Extract the (X, Y) coordinate from the center of the cell holding the provided text.  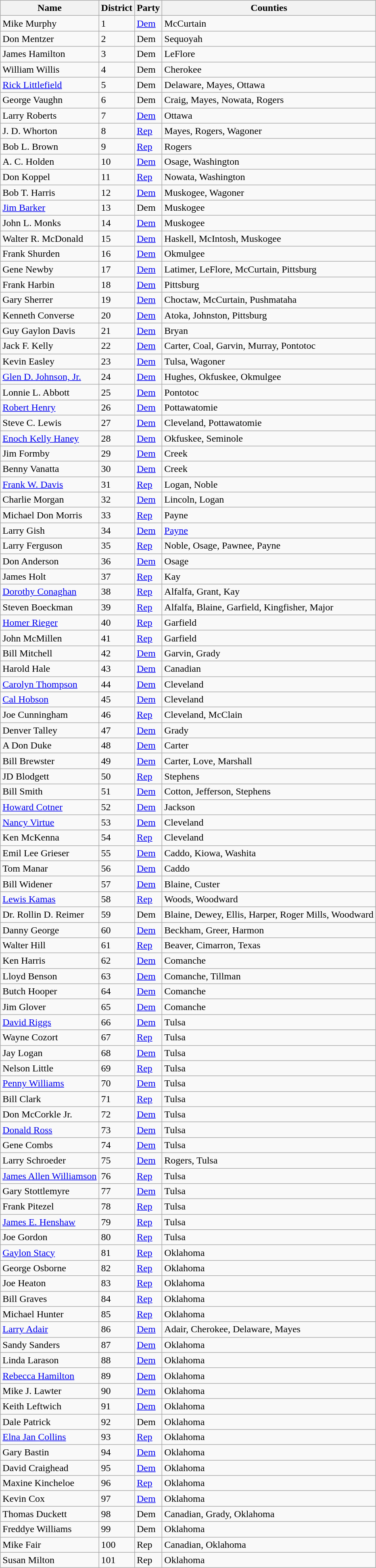
17 (117, 269)
8 (117, 131)
Gaylon Stacy (50, 1253)
35 (117, 546)
Garvin, Grady (269, 653)
Frank Pitezel (50, 1207)
Robert Henry (50, 407)
Latimer, LeFlore, McCurtain, Pittsburg (269, 269)
Grady (269, 730)
86 (117, 1329)
Gary Bastin (50, 1453)
31 (117, 484)
Ken Harris (50, 961)
39 (117, 607)
38 (117, 592)
Larry Schroeder (50, 1160)
Alfalfa, Blaine, Garfield, Kingfisher, Major (269, 607)
Walter Hill (50, 945)
15 (117, 239)
Carolyn Thompson (50, 684)
Counties (269, 8)
Thomas Duckett (50, 1514)
Ken McKenna (50, 838)
33 (117, 515)
Frank Shurden (50, 254)
Sandy Sanders (50, 1345)
9 (117, 146)
Carter, Love, Marshall (269, 761)
Dr. Rollin D. Reimer (50, 914)
Michael Hunter (50, 1314)
63 (117, 976)
28 (117, 438)
72 (117, 1114)
Cleveland, Pottawatomie (269, 423)
3 (117, 54)
83 (117, 1283)
Canadian, Grady, Oklahoma (269, 1514)
76 (117, 1176)
2 (117, 39)
88 (117, 1360)
Larry Roberts (50, 115)
53 (117, 822)
90 (117, 1391)
49 (117, 761)
Jackson (269, 807)
25 (117, 392)
Lincoln, Logan (269, 500)
Lonnie L. Abbott (50, 392)
70 (117, 1084)
David Craighead (50, 1468)
40 (117, 623)
Bob T. Harris (50, 193)
Cotton, Jefferson, Stephens (269, 792)
Tulsa, Wagoner (269, 361)
65 (117, 1007)
Mike Fair (50, 1545)
Benny Vanatta (50, 469)
Ottawa (269, 115)
Caddo (269, 868)
Noble, Osage, Pawnee, Payne (269, 546)
26 (117, 407)
Hughes, Okfuskee, Okmulgee (269, 377)
Glen D. Johnson, Jr. (50, 377)
Carter, Coal, Garvin, Murray, Pontotoc (269, 346)
18 (117, 285)
Emil Lee Grieser (50, 853)
19 (117, 300)
Walter R. McDonald (50, 239)
Joe Cunningham (50, 715)
A Don Duke (50, 746)
Penny Williams (50, 1084)
10 (117, 161)
91 (117, 1406)
84 (117, 1299)
56 (117, 868)
95 (117, 1468)
Nowata, Washington (269, 177)
Name (50, 8)
Atoka, Johnston, Pittsburg (269, 315)
Jim Glover (50, 1007)
52 (117, 807)
Alfalfa, Grant, Kay (269, 592)
Canadian (269, 669)
22 (117, 346)
50 (117, 776)
Don Anderson (50, 561)
Rogers (269, 146)
59 (117, 914)
5 (117, 85)
Jack F. Kelly (50, 346)
66 (117, 1022)
61 (117, 945)
55 (117, 853)
Lloyd Benson (50, 976)
75 (117, 1160)
Haskell, McIntosh, Muskogee (269, 239)
Keith Leftwich (50, 1406)
32 (117, 500)
JD Blodgett (50, 776)
James Hamilton (50, 54)
William Willis (50, 69)
77 (117, 1191)
Delaware, Mayes, Ottawa (269, 85)
Wayne Cozort (50, 1038)
92 (117, 1421)
Gene Newby (50, 269)
Choctaw, McCurtain, Pushmataha (269, 300)
Canadian, Oklahoma (269, 1545)
George Vaughn (50, 100)
Rebecca Hamilton (50, 1375)
16 (117, 254)
89 (117, 1375)
67 (117, 1038)
82 (117, 1268)
64 (117, 992)
Caddo, Kiowa, Washita (269, 853)
Enoch Kelly Haney (50, 438)
48 (117, 746)
Rick Littlefield (50, 85)
Sequoyah (269, 39)
58 (117, 899)
11 (117, 177)
Comanche, Tillman (269, 976)
Pontotoc (269, 392)
Pottawatomie (269, 407)
Bryan (269, 331)
Gary Stottlemyre (50, 1191)
81 (117, 1253)
Lewis Kamas (50, 899)
94 (117, 1453)
69 (117, 1068)
27 (117, 423)
Stephens (269, 776)
Don McCorkle Jr. (50, 1114)
Cherokee (269, 69)
54 (117, 838)
McCurtain (269, 23)
45 (117, 700)
LeFlore (269, 54)
97 (117, 1499)
Blaine, Dewey, Ellis, Harper, Roger Mills, Woodward (269, 914)
Larry Gish (50, 530)
Larry Ferguson (50, 546)
Cal Hobson (50, 700)
47 (117, 730)
Adair, Cherokee, Delaware, Mayes (269, 1329)
Craig, Mayes, Nowata, Rogers (269, 100)
John McMillen (50, 638)
Osage, Washington (269, 161)
Frank Harbin (50, 285)
36 (117, 561)
Linda Larason (50, 1360)
34 (117, 530)
Gary Sherrer (50, 300)
Bill Brewster (50, 761)
Mayes, Rogers, Wagoner (269, 131)
6 (117, 100)
96 (117, 1483)
Gene Combs (50, 1145)
14 (117, 223)
Kevin Cox (50, 1499)
24 (117, 377)
Joe Gordon (50, 1237)
60 (117, 930)
Beaver, Cimarron, Texas (269, 945)
98 (117, 1514)
99 (117, 1529)
Harold Hale (50, 669)
Mike J. Lawter (50, 1391)
John L. Monks (50, 223)
71 (117, 1099)
Logan, Noble (269, 484)
Homer Rieger (50, 623)
78 (117, 1207)
37 (117, 576)
73 (117, 1130)
Mike Murphy (50, 23)
Howard Cotner (50, 807)
Don Koppel (50, 177)
Denver Talley (50, 730)
George Osborne (50, 1268)
62 (117, 961)
30 (117, 469)
Carter (269, 746)
Tom Manar (50, 868)
87 (117, 1345)
Blaine, Custer (269, 884)
44 (117, 684)
41 (117, 638)
Guy Gaylon Davis (50, 331)
13 (117, 208)
4 (117, 69)
Bill Smith (50, 792)
Larry Adair (50, 1329)
Maxine Kincheloe (50, 1483)
Bill Widener (50, 884)
Jim Barker (50, 208)
Nancy Virtue (50, 822)
Cleveland, McClain (269, 715)
7 (117, 115)
Freddye Williams (50, 1529)
80 (117, 1237)
Nelson Little (50, 1068)
Bill Clark (50, 1099)
Steven Boeckman (50, 607)
85 (117, 1314)
Kevin Easley (50, 361)
93 (117, 1437)
Bill Mitchell (50, 653)
23 (117, 361)
James E. Henshaw (50, 1222)
Kay (269, 576)
12 (117, 193)
Frank W. Davis (50, 484)
20 (117, 315)
Elna Jan Collins (50, 1437)
42 (117, 653)
A. C. Holden (50, 161)
101 (117, 1560)
James Holt (50, 576)
Okmulgee (269, 254)
68 (117, 1053)
Kenneth Converse (50, 315)
Steve C. Lewis (50, 423)
Michael Don Morris (50, 515)
Woods, Woodward (269, 899)
79 (117, 1222)
Bill Graves (50, 1299)
J. D. Whorton (50, 131)
Jim Formby (50, 454)
District (117, 8)
Dorothy Conaghan (50, 592)
David Riggs (50, 1022)
Donald Ross (50, 1130)
Charlie Morgan (50, 500)
Muskogee, Wagoner (269, 193)
Pittsburg (269, 285)
51 (117, 792)
Joe Heaton (50, 1283)
Osage (269, 561)
Party (148, 8)
Bob L. Brown (50, 146)
Okfuskee, Seminole (269, 438)
21 (117, 331)
74 (117, 1145)
Beckham, Greer, Harmon (269, 930)
1 (117, 23)
46 (117, 715)
29 (117, 454)
100 (117, 1545)
Jay Logan (50, 1053)
Rogers, Tulsa (269, 1160)
Don Mentzer (50, 39)
Danny George (50, 930)
Susan Milton (50, 1560)
Butch Hooper (50, 992)
James Allen Williamson (50, 1176)
43 (117, 669)
57 (117, 884)
Dale Patrick (50, 1421)
